Scan for the cell matching the given text and deliver its [X, Y] coordinate at center. 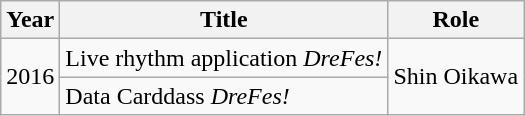
Shin Oikawa [456, 77]
Live rhythm application DreFes! [224, 58]
2016 [30, 77]
Role [456, 20]
Data Carddass DreFes! [224, 96]
Year [30, 20]
Title [224, 20]
